Extract the (x, y) coordinate from the center of the cell holding the provided text.  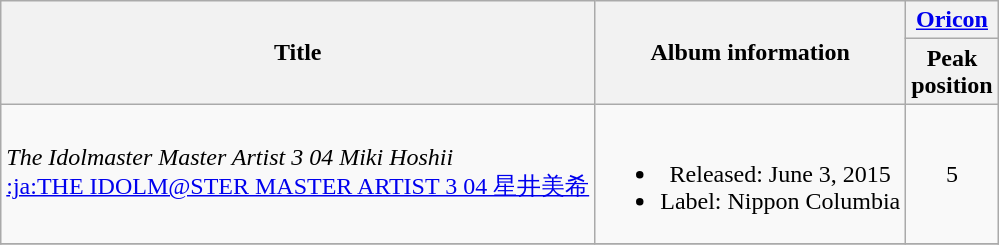
The Idolmaster Master Artist 3 04 Miki Hoshii:ja:THE IDOLM@STER MASTER ARTIST 3 04 星井美希 (298, 174)
Released: June 3, 2015Label: Nippon Columbia (750, 174)
Title (298, 52)
5 (952, 174)
Album information (750, 52)
Peakposition (952, 72)
Oricon (952, 20)
